Search for the cell housing the specified text and yield its (x, y) center coordinate. 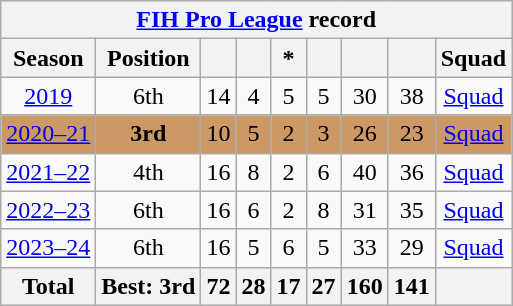
29 (412, 248)
3 (324, 134)
2022–23 (48, 210)
30 (364, 96)
Position (148, 58)
2019 (48, 96)
3rd (148, 134)
2020–21 (48, 134)
14 (218, 96)
4th (148, 172)
4 (254, 96)
28 (254, 286)
Total (48, 286)
72 (218, 286)
27 (324, 286)
10 (218, 134)
141 (412, 286)
* (288, 58)
Season (48, 58)
2023–24 (48, 248)
160 (364, 286)
23 (412, 134)
31 (364, 210)
40 (364, 172)
38 (412, 96)
2021–22 (48, 172)
36 (412, 172)
Best: 3rd (148, 286)
26 (364, 134)
33 (364, 248)
17 (288, 286)
35 (412, 210)
FIH Pro League record (256, 20)
